Output the [x, y] coordinate of the center of the cell containing the given text.  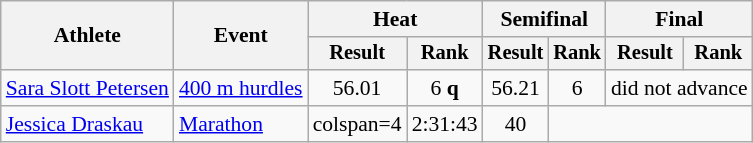
6 [577, 88]
Marathon [241, 124]
56.01 [358, 88]
Semifinal [544, 19]
Jessica Draskau [88, 124]
400 m hurdles [241, 88]
Event [241, 36]
did not advance [680, 88]
Heat [396, 19]
colspan=4 [358, 124]
40 [516, 124]
6 q [445, 88]
56.21 [516, 88]
2:31:43 [445, 124]
Athlete [88, 36]
Sara Slott Petersen [88, 88]
Final [680, 19]
